Pinpoint the cell where the given text exists, returning its (X, Y) midpoint coordinate. 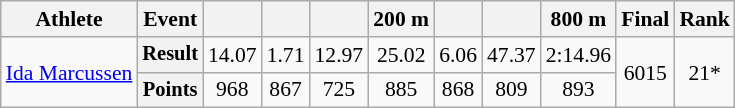
47.37 (512, 55)
14.07 (232, 55)
800 m (578, 19)
6.06 (458, 55)
Athlete (70, 19)
725 (340, 90)
893 (578, 90)
Final (645, 19)
868 (458, 90)
12.97 (340, 55)
Result (170, 55)
1.71 (286, 55)
Points (170, 90)
885 (401, 90)
2:14.96 (578, 55)
21* (704, 72)
Event (170, 19)
Ida Marcussen (70, 72)
200 m (401, 19)
968 (232, 90)
809 (512, 90)
867 (286, 90)
Rank (704, 19)
6015 (645, 72)
25.02 (401, 55)
